Detect which cell encompasses the target text, then output its [X, Y] center coordinate. 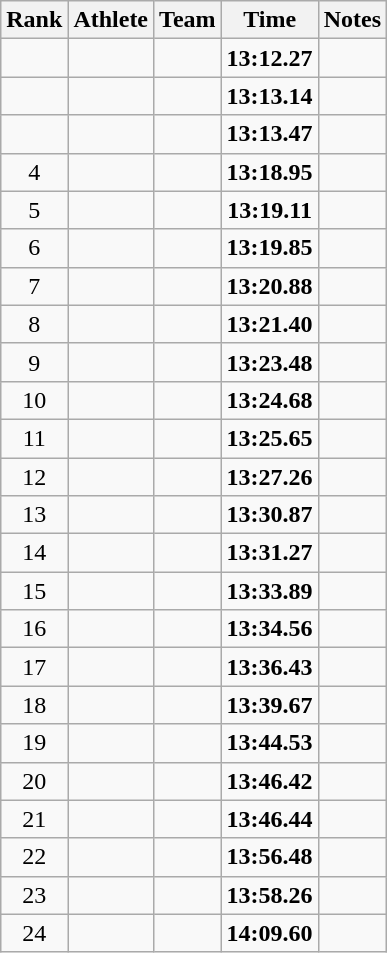
23 [34, 895]
13:39.67 [270, 705]
Time [270, 20]
13:13.47 [270, 134]
Athlete [111, 20]
15 [34, 591]
13:12.27 [270, 58]
5 [34, 210]
13:36.43 [270, 667]
13:46.44 [270, 819]
7 [34, 286]
13:24.68 [270, 400]
13:13.14 [270, 96]
16 [34, 629]
Notes [352, 20]
22 [34, 857]
14:09.60 [270, 933]
21 [34, 819]
Rank [34, 20]
13:30.87 [270, 515]
13:33.89 [270, 591]
13:19.85 [270, 248]
13:34.56 [270, 629]
13:58.26 [270, 895]
13:19.11 [270, 210]
13:23.48 [270, 362]
Team [188, 20]
13:21.40 [270, 324]
13:18.95 [270, 172]
13:27.26 [270, 477]
12 [34, 477]
13 [34, 515]
4 [34, 172]
13:46.42 [270, 781]
8 [34, 324]
13:20.88 [270, 286]
24 [34, 933]
13:25.65 [270, 438]
13:56.48 [270, 857]
18 [34, 705]
19 [34, 743]
13:44.53 [270, 743]
20 [34, 781]
13:31.27 [270, 553]
9 [34, 362]
6 [34, 248]
14 [34, 553]
10 [34, 400]
11 [34, 438]
17 [34, 667]
